From the cell containing the given text, extract its center point as (X, Y) coordinate. 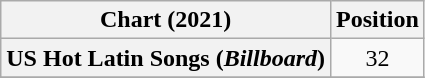
Chart (2021) (166, 20)
US Hot Latin Songs (Billboard) (166, 58)
Position (378, 20)
32 (378, 58)
